Capture the cell that displays the provided text and extract its [X, Y] central coordinate. 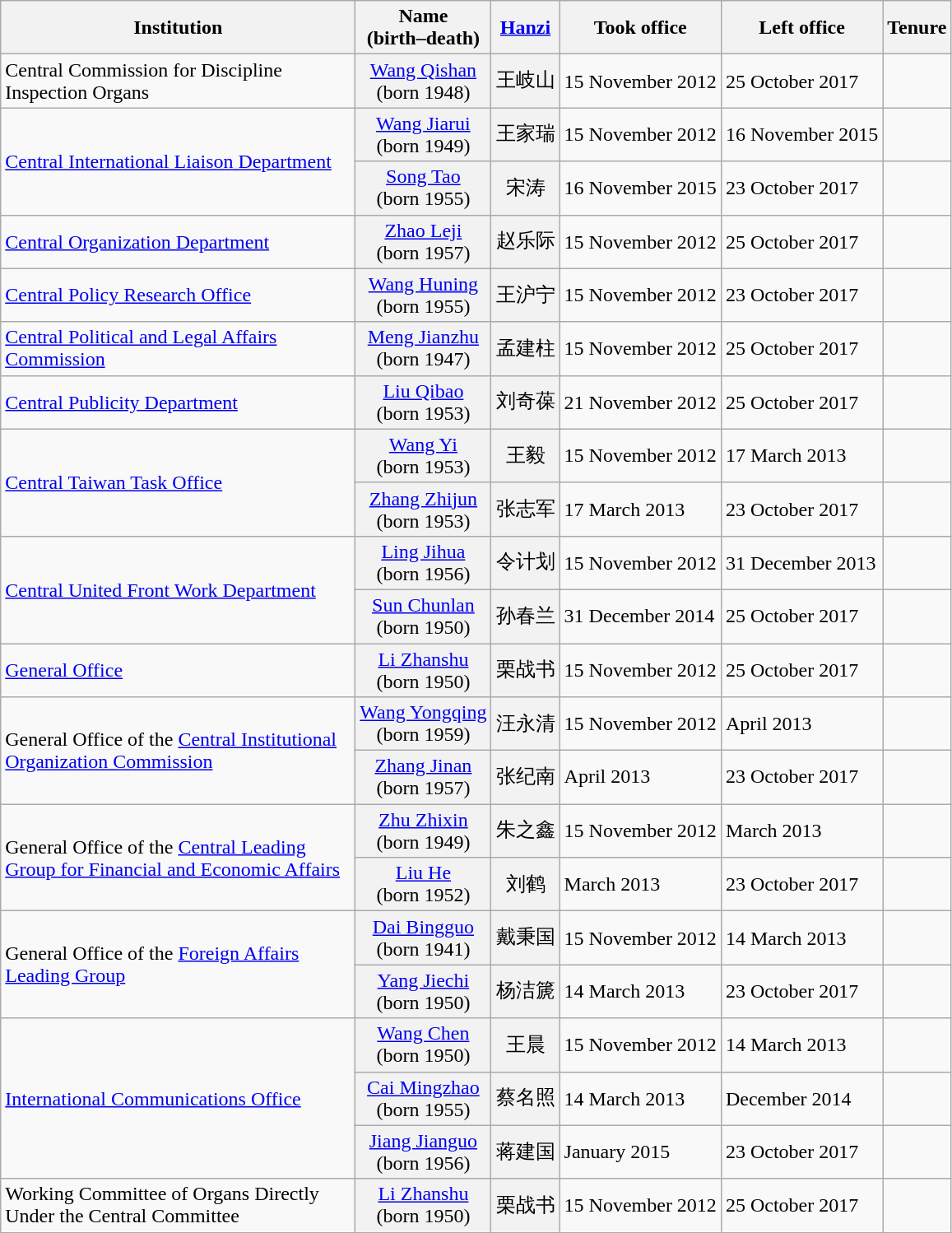
赵乐际 [525, 242]
Name(birth–death) [423, 28]
Dai Bingguo(born 1941) [423, 938]
31 December 2013 [801, 563]
Central Commission for Discipline Inspection Organs [178, 81]
Central United Front Work Department [178, 589]
朱之鑫 [525, 831]
Liu He(born 1952) [423, 884]
International Communications Office [178, 1098]
General Office of the Foreign Affairs Leading Group [178, 965]
Jiang Jianguo(born 1956) [423, 1152]
Central International Liaison Department [178, 161]
刘鹤 [525, 884]
王毅 [525, 456]
Hanzi [525, 28]
General Office of the Central Institutional Organization Commission [178, 751]
Sun Chunlan(born 1950) [423, 616]
31 December 2014 [640, 616]
Tenure [917, 28]
Song Tao(born 1955) [423, 188]
杨洁篪 [525, 991]
General Office of the Central Leading Group for Financial and Economic Affairs [178, 858]
Yang Jiechi(born 1950) [423, 991]
General Office [178, 670]
宋涛 [525, 188]
Wang Chen(born 1950) [423, 1045]
Central Political and Legal Affairs Commission [178, 349]
Working Committee of Organs Directly Under the Central Committee [178, 1205]
王家瑞 [525, 135]
Zhu Zhixin(born 1949) [423, 831]
Wang Yongqing(born 1959) [423, 724]
Zhao Leji(born 1957) [423, 242]
Liu Qibao(born 1953) [423, 402]
Central Organization Department [178, 242]
戴秉国 [525, 938]
January 2015 [640, 1152]
孟建柱 [525, 349]
王沪宁 [525, 295]
Central Policy Research Office [178, 295]
Meng Jianzhu(born 1947) [423, 349]
令计划 [525, 563]
汪永清 [525, 724]
Took office [640, 28]
Zhang Zhijun(born 1953) [423, 509]
Wang Yi(born 1953) [423, 456]
Wang Jiarui(born 1949) [423, 135]
孙春兰 [525, 616]
Central Taiwan Task Office [178, 482]
Central Publicity Department [178, 402]
王晨 [525, 1045]
蔡名照 [525, 1098]
December 2014 [801, 1098]
Zhang Jinan(born 1957) [423, 777]
Institution [178, 28]
21 November 2012 [640, 402]
Wang Qishan(born 1948) [423, 81]
王岐山 [525, 81]
蒋建国 [525, 1152]
Left office [801, 28]
张纪南 [525, 777]
Ling Jihua(born 1956) [423, 563]
Cai Mingzhao(born 1955) [423, 1098]
Wang Huning(born 1955) [423, 295]
张志军 [525, 509]
刘奇葆 [525, 402]
